Detect which cell encompasses the target text, then output its (x, y) center coordinate. 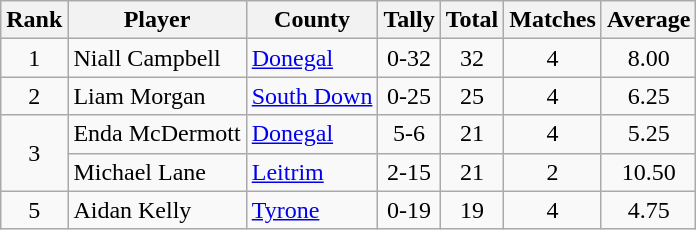
3 (34, 153)
Aidan Kelly (157, 210)
Niall Campbell (157, 58)
5-6 (409, 134)
Enda McDermott (157, 134)
0-25 (409, 96)
Average (648, 20)
South Down (312, 96)
25 (472, 96)
Liam Morgan (157, 96)
8.00 (648, 58)
County (312, 20)
0-32 (409, 58)
4.75 (648, 210)
Rank (34, 20)
Tally (409, 20)
0-19 (409, 210)
Player (157, 20)
5 (34, 210)
Leitrim (312, 172)
6.25 (648, 96)
Michael Lane (157, 172)
Matches (553, 20)
32 (472, 58)
10.50 (648, 172)
5.25 (648, 134)
Tyrone (312, 210)
1 (34, 58)
19 (472, 210)
2-15 (409, 172)
Total (472, 20)
